Identify which cell holds the provided text, then report its [x, y] central coordinate. 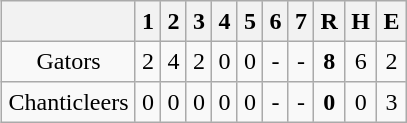
1 [148, 21]
H [361, 21]
7 [301, 21]
Gators [68, 61]
R [330, 21]
5 [250, 21]
E [392, 21]
8 [330, 61]
Chanticleers [68, 102]
